Detect which cell encompasses the target text, then output its [X, Y] center coordinate. 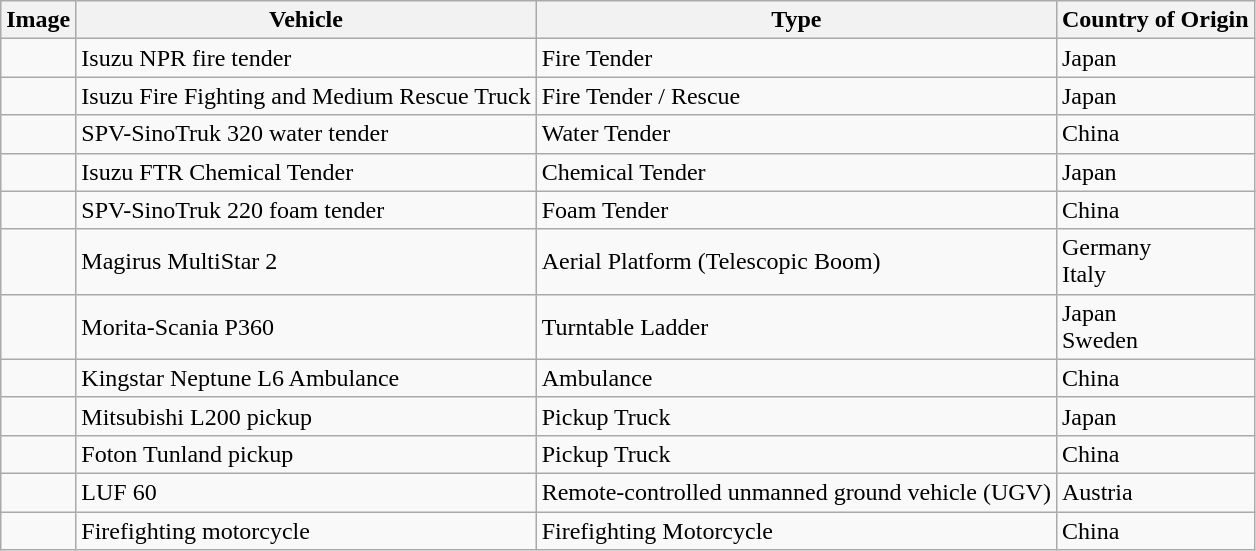
Foton Tunland pickup [306, 454]
Isuzu FTR Chemical Tender [306, 172]
LUF 60 [306, 492]
Ambulance [796, 378]
Vehicle [306, 20]
Aerial Platform (Telescopic Boom) [796, 262]
Isuzu Fire Fighting and Medium Rescue Truck [306, 96]
Mitsubishi L200 pickup [306, 416]
Morita-Scania P360 [306, 326]
Remote-controlled unmanned ground vehicle (UGV) [796, 492]
SPV-SinoTruk 320 water tender [306, 134]
Magirus MultiStar 2 [306, 262]
Fire Tender / Rescue [796, 96]
Germany Italy [1155, 262]
Firefighting Motorcycle [796, 531]
SPV-SinoTruk 220 foam tender [306, 210]
Kingstar Neptune L6 Ambulance [306, 378]
Turntable Ladder [796, 326]
Chemical Tender [796, 172]
Firefighting motorcycle [306, 531]
Country of Origin [1155, 20]
Austria [1155, 492]
Water Tender [796, 134]
Japan Sweden [1155, 326]
Image [38, 20]
Fire Tender [796, 58]
Isuzu NPR fire tender [306, 58]
Foam Tender [796, 210]
Type [796, 20]
